Capture the cell that displays the provided text and extract its (x, y) central coordinate. 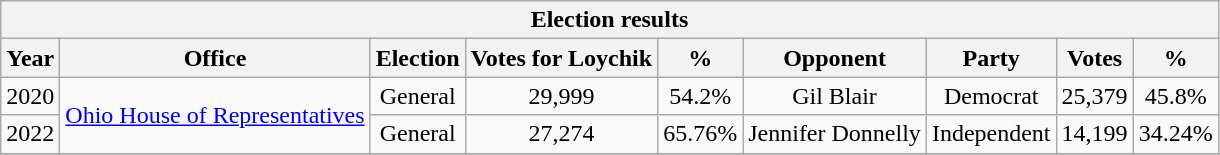
25,379 (1094, 96)
Votes for Loychik (561, 58)
2020 (30, 96)
34.24% (1176, 134)
Opponent (835, 58)
54.2% (700, 96)
Democrat (991, 96)
Ohio House of Representatives (215, 115)
Office (215, 58)
14,199 (1094, 134)
Independent (991, 134)
27,274 (561, 134)
Election (418, 58)
Party (991, 58)
Year (30, 58)
Gil Blair (835, 96)
Votes (1094, 58)
Jennifer Donnelly (835, 134)
Election results (610, 20)
65.76% (700, 134)
29,999 (561, 96)
2022 (30, 134)
45.8% (1176, 96)
